Output the [x, y] coordinate of the center of the cell containing the given text.  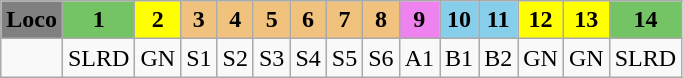
S3 [271, 58]
B2 [498, 58]
8 [381, 20]
5 [271, 20]
B1 [460, 58]
2 [158, 20]
13 [586, 20]
S5 [344, 58]
S4 [308, 58]
9 [419, 20]
12 [541, 20]
11 [498, 20]
S2 [235, 58]
6 [308, 20]
A1 [419, 58]
S6 [381, 58]
1 [98, 20]
14 [645, 20]
S1 [199, 58]
10 [460, 20]
3 [199, 20]
7 [344, 20]
Loco [32, 20]
4 [235, 20]
